Return the (X, Y) coordinate for the center point of the cell that contains the specified text.  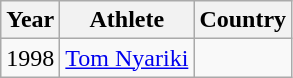
Athlete (127, 20)
Year (30, 20)
Tom Nyariki (127, 58)
Country (243, 20)
1998 (30, 58)
